Detect which cell encompasses the target text, then output its (x, y) center coordinate. 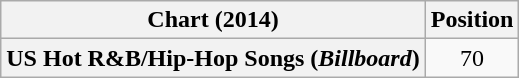
US Hot R&B/Hip-Hop Songs (Billboard) (213, 58)
Position (472, 20)
Chart (2014) (213, 20)
70 (472, 58)
